Return [X, Y] of the center of cell containing provided text 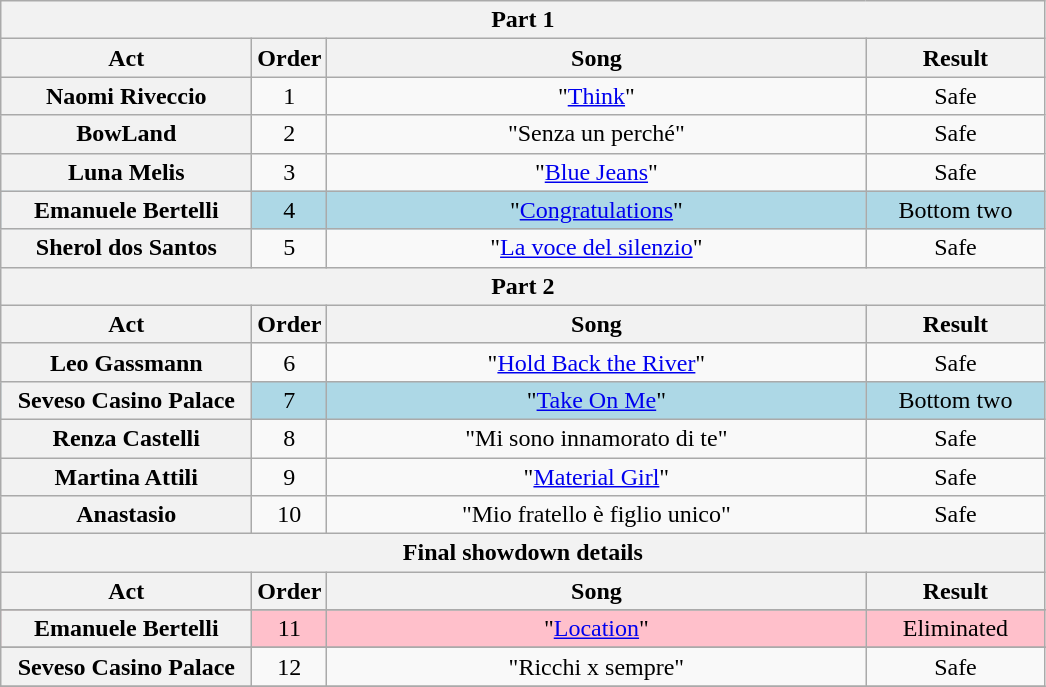
"Material Girl" [596, 477]
7 [290, 400]
10 [290, 515]
4 [290, 210]
5 [290, 248]
"Ricchi x sempre" [596, 667]
Anastasio [126, 515]
Final showdown details [523, 553]
Renza Castelli [126, 438]
6 [290, 362]
8 [290, 438]
Martina Attili [126, 477]
Eliminated [956, 629]
9 [290, 477]
12 [290, 667]
Part 2 [523, 286]
"Think" [596, 96]
11 [290, 629]
BowLand [126, 134]
"Mi sono innamorato di te" [596, 438]
Part 1 [523, 20]
"Hold Back the River" [596, 362]
1 [290, 96]
"Congratulations" [596, 210]
Naomi Riveccio [126, 96]
"Mio fratello è figlio unico" [596, 515]
Sherol dos Santos [126, 248]
Luna Melis [126, 172]
"Take On Me" [596, 400]
"Location" [596, 629]
Leo Gassmann [126, 362]
"La voce del silenzio" [596, 248]
"Blue Jeans" [596, 172]
2 [290, 134]
3 [290, 172]
"Senza un perché" [596, 134]
